From the cell containing the given text, extract its center point as (x, y) coordinate. 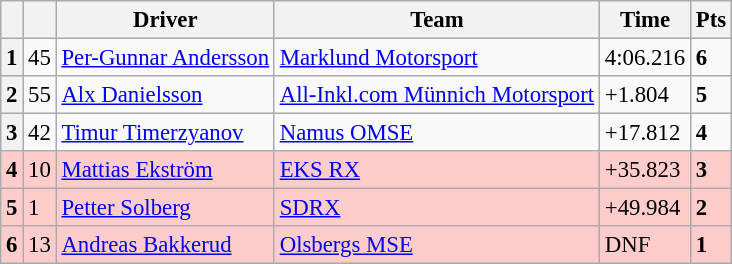
+1.804 (644, 95)
4:06.216 (644, 58)
+17.812 (644, 133)
Olsbergs MSE (436, 245)
All-Inkl.com Münnich Motorsport (436, 95)
Per-Gunnar Andersson (165, 58)
Team (436, 20)
+35.823 (644, 170)
Alx Danielsson (165, 95)
45 (40, 58)
Andreas Bakkerud (165, 245)
Time (644, 20)
Petter Solberg (165, 208)
55 (40, 95)
Driver (165, 20)
10 (40, 170)
Mattias Ekström (165, 170)
+49.984 (644, 208)
42 (40, 133)
13 (40, 245)
EKS RX (436, 170)
DNF (644, 245)
Timur Timerzyanov (165, 133)
SDRX (436, 208)
Namus OMSE (436, 133)
Marklund Motorsport (436, 58)
Pts (710, 20)
